Identify which cell holds the provided text, then report its (X, Y) central coordinate. 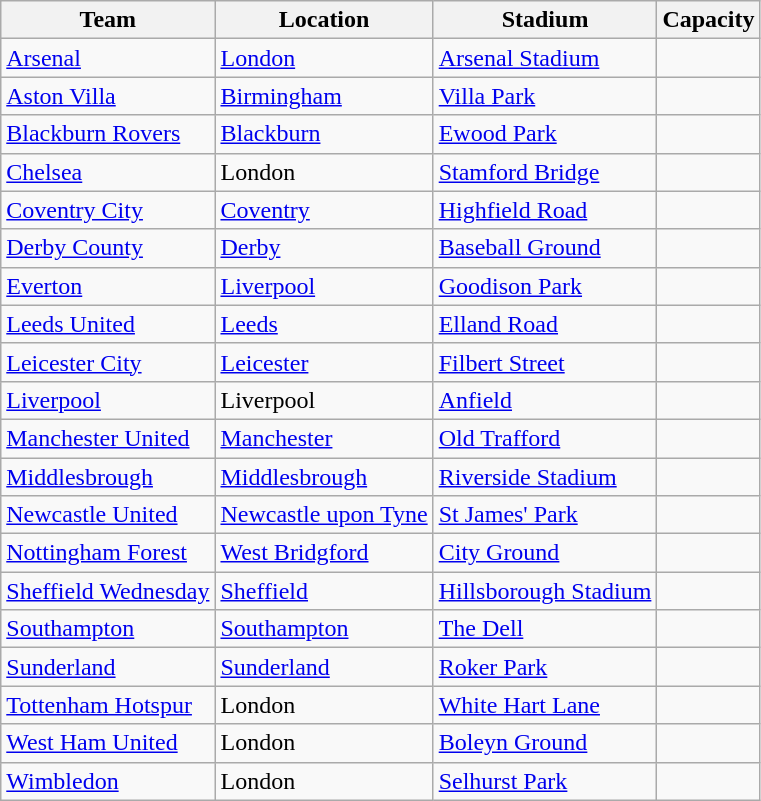
City Ground (545, 553)
Everton (108, 286)
Team (108, 20)
Leicester City (108, 362)
Birmingham (324, 96)
Selhurst Park (545, 781)
Leicester (324, 362)
St James' Park (545, 515)
Baseball Ground (545, 248)
Aston Villa (108, 96)
The Dell (545, 629)
Arsenal (108, 58)
Hillsborough Stadium (545, 591)
Elland Road (545, 324)
Chelsea (108, 172)
White Hart Lane (545, 705)
Old Trafford (545, 438)
Goodison Park (545, 286)
Riverside Stadium (545, 477)
Ewood Park (545, 134)
Derby County (108, 248)
Leeds (324, 324)
Newcastle upon Tyne (324, 515)
Roker Park (545, 667)
Stadium (545, 20)
Boleyn Ground (545, 743)
Nottingham Forest (108, 553)
Villa Park (545, 96)
Coventry City (108, 210)
Anfield (545, 400)
Newcastle United (108, 515)
Tottenham Hotspur (108, 705)
Wimbledon (108, 781)
West Ham United (108, 743)
Manchester (324, 438)
Highfield Road (545, 210)
Stamford Bridge (545, 172)
Blackburn (324, 134)
Location (324, 20)
Manchester United (108, 438)
Coventry (324, 210)
Sheffield Wednesday (108, 591)
Arsenal Stadium (545, 58)
Sheffield (324, 591)
Filbert Street (545, 362)
Blackburn Rovers (108, 134)
Leeds United (108, 324)
West Bridgford (324, 553)
Capacity (708, 20)
Derby (324, 248)
